Output the [X, Y] coordinate of the center of the cell containing the given text.  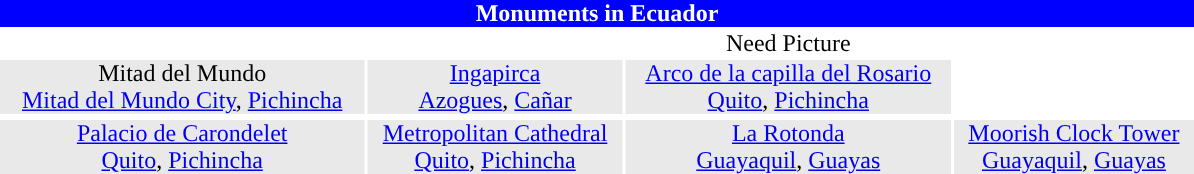
IngapircaAzogues, Cañar [494, 87]
La RotondaGuayaquil, Guayas [788, 147]
Monuments in Ecuador [597, 14]
Arco de la capilla del RosarioQuito, Pichincha [788, 87]
Mitad del MundoMitad del Mundo City, Pichincha [182, 87]
Moorish Clock TowerGuayaquil, Guayas [1074, 147]
Need Picture [788, 44]
Palacio de CarondeletQuito, Pichincha [182, 147]
Metropolitan CathedralQuito, Pichincha [494, 147]
